For the text-containing cell, return its midpoint in [X, Y] coordinate format. 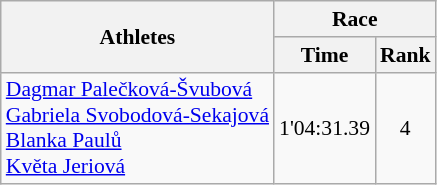
4 [406, 128]
Rank [406, 55]
Athletes [138, 36]
1'04:31.39 [324, 128]
Race [355, 19]
Time [324, 55]
Dagmar Palečková-ŠvubováGabriela Svobodová-SekajováBlanka PaulůKvěta Jeriová [138, 128]
